Find where the given text appears and provide that cell's center as [x, y] coordinate. 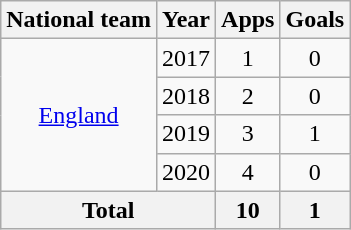
Total [108, 210]
Apps [248, 20]
Goals [315, 20]
National team [79, 20]
2017 [186, 58]
3 [248, 134]
2019 [186, 134]
2 [248, 96]
England [79, 115]
4 [248, 172]
2018 [186, 96]
2020 [186, 172]
10 [248, 210]
Year [186, 20]
